Detect which cell encompasses the target text, then output its [x, y] center coordinate. 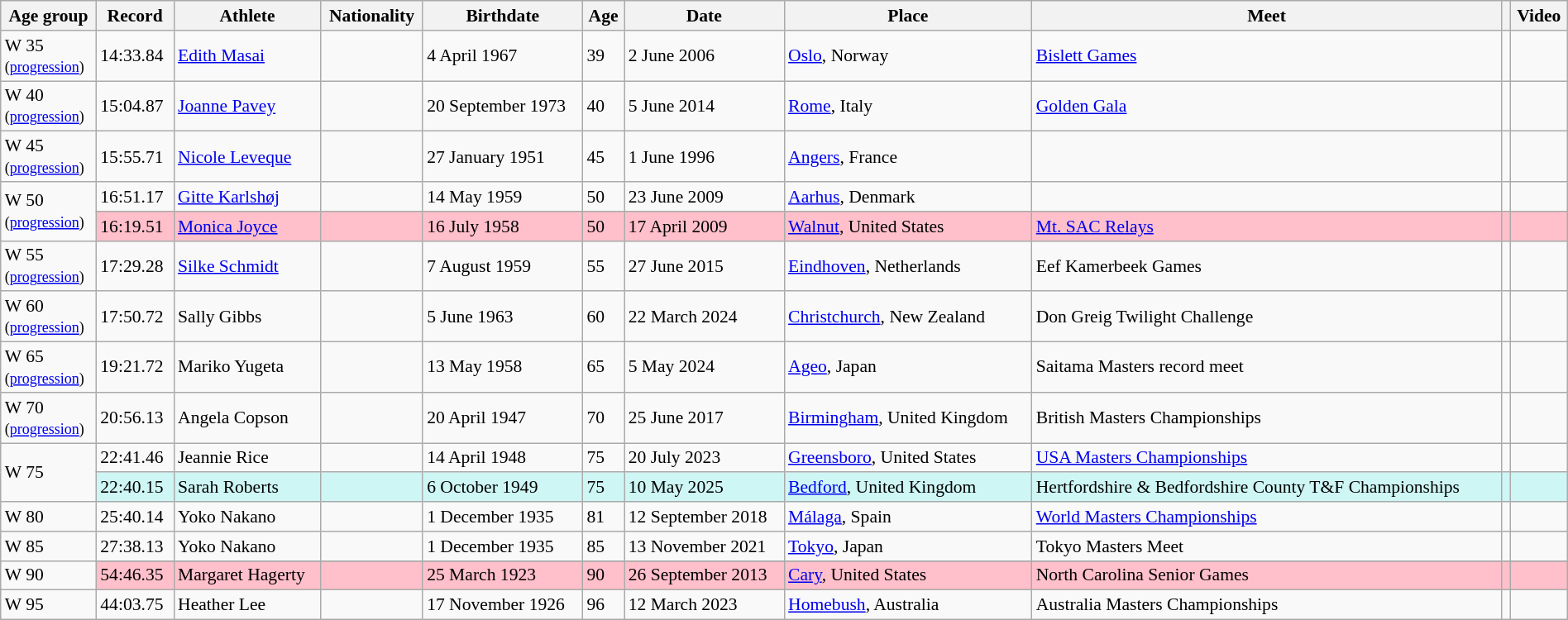
70 [604, 418]
Bedford, United Kingdom [908, 488]
16:19.51 [135, 227]
Tokyo, Japan [908, 546]
4 April 1967 [503, 56]
Walnut, United States [908, 227]
Sarah Roberts [247, 488]
Christchurch, New Zealand [908, 317]
26 September 2013 [705, 575]
Ageo, Japan [908, 367]
W 55 (progression) [49, 266]
20 April 1947 [503, 418]
Angers, France [908, 157]
British Masters Championships [1267, 418]
Nationality [372, 16]
14 May 1959 [503, 197]
17 November 1926 [503, 605]
16 July 1958 [503, 227]
20 September 1973 [503, 106]
W 95 [49, 605]
Australia Masters Championships [1267, 605]
22:41.46 [135, 458]
Málaga, Spain [908, 517]
96 [604, 605]
17 April 2009 [705, 227]
44:03.75 [135, 605]
39 [604, 56]
45 [604, 157]
W 45 (progression) [49, 157]
5 June 2014 [705, 106]
Edith Masai [247, 56]
Athlete [247, 16]
Don Greig Twilight Challenge [1267, 317]
23 June 2009 [705, 197]
22:40.15 [135, 488]
Video [1538, 16]
Date [705, 16]
Age [604, 16]
13 May 1958 [503, 367]
15:04.87 [135, 106]
2 June 2006 [705, 56]
17:29.28 [135, 266]
17:50.72 [135, 317]
Place [908, 16]
25 March 1923 [503, 575]
Cary, United States [908, 575]
25 June 2017 [705, 418]
Mt. SAC Relays [1267, 227]
Angela Copson [247, 418]
Margaret Hagerty [247, 575]
Eindhoven, Netherlands [908, 266]
North Carolina Senior Games [1267, 575]
6 October 1949 [503, 488]
USA Masters Championships [1267, 458]
Monica Joyce [247, 227]
Golden Gala [1267, 106]
90 [604, 575]
Eef Kamerbeek Games [1267, 266]
5 May 2024 [705, 367]
81 [604, 517]
85 [604, 546]
27 June 2015 [705, 266]
15:55.71 [135, 157]
5 June 1963 [503, 317]
Saitama Masters record meet [1267, 367]
Rome, Italy [908, 106]
27:38.13 [135, 546]
W 50 (progression) [49, 212]
65 [604, 367]
22 March 2024 [705, 317]
World Masters Championships [1267, 517]
W 35 (progression) [49, 56]
W 60 (progression) [49, 317]
14:33.84 [135, 56]
W 90 [49, 575]
14 April 1948 [503, 458]
W 85 [49, 546]
Silke Schmidt [247, 266]
7 August 1959 [503, 266]
W 40 (progression) [49, 106]
1 June 1996 [705, 157]
55 [604, 266]
Heather Lee [247, 605]
10 May 2025 [705, 488]
Homebush, Australia [908, 605]
Mariko Yugeta [247, 367]
W 70 (progression) [49, 418]
W 80 [49, 517]
Nicole Leveque [247, 157]
Joanne Pavey [247, 106]
W 65 (progression) [49, 367]
60 [604, 317]
12 March 2023 [705, 605]
Hertfordshire & Bedfordshire County T&F Championships [1267, 488]
W 75 [49, 473]
Sally Gibbs [247, 317]
20 July 2023 [705, 458]
20:56.13 [135, 418]
Birthdate [503, 16]
40 [604, 106]
Jeannie Rice [247, 458]
Greensboro, United States [908, 458]
Record [135, 16]
19:21.72 [135, 367]
Gitte Karlshøj [247, 197]
16:51.17 [135, 197]
Aarhus, Denmark [908, 197]
27 January 1951 [503, 157]
25:40.14 [135, 517]
Meet [1267, 16]
54:46.35 [135, 575]
13 November 2021 [705, 546]
Age group [49, 16]
Tokyo Masters Meet [1267, 546]
Bislett Games [1267, 56]
Oslo, Norway [908, 56]
12 September 2018 [705, 517]
Birmingham, United Kingdom [908, 418]
